Search for the cell housing the specified text and yield its (X, Y) center coordinate. 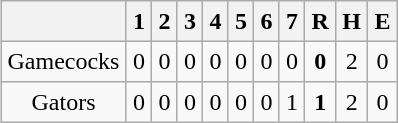
Gators (64, 102)
4 (216, 21)
E (383, 21)
6 (267, 21)
3 (190, 21)
H (352, 21)
R (320, 21)
Gamecocks (64, 61)
5 (241, 21)
7 (292, 21)
